From the cell containing the given text, extract its center point as [x, y] coordinate. 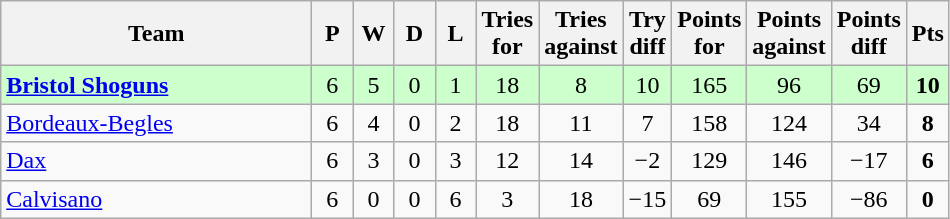
W [374, 34]
L [456, 34]
−86 [868, 199]
96 [789, 85]
Pts [928, 34]
D [414, 34]
Points against [789, 34]
Tries against [581, 34]
5 [374, 85]
129 [710, 161]
Tries for [508, 34]
158 [710, 123]
124 [789, 123]
Calvisano [156, 199]
−15 [648, 199]
Bordeaux-Begles [156, 123]
P [332, 34]
4 [374, 123]
Try diff [648, 34]
Points diff [868, 34]
146 [789, 161]
−17 [868, 161]
11 [581, 123]
2 [456, 123]
12 [508, 161]
Dax [156, 161]
7 [648, 123]
165 [710, 85]
Points for [710, 34]
34 [868, 123]
Team [156, 34]
14 [581, 161]
Bristol Shoguns [156, 85]
1 [456, 85]
−2 [648, 161]
155 [789, 199]
